Determine the (X, Y) coordinate at the center of the cell enclosing the given text.  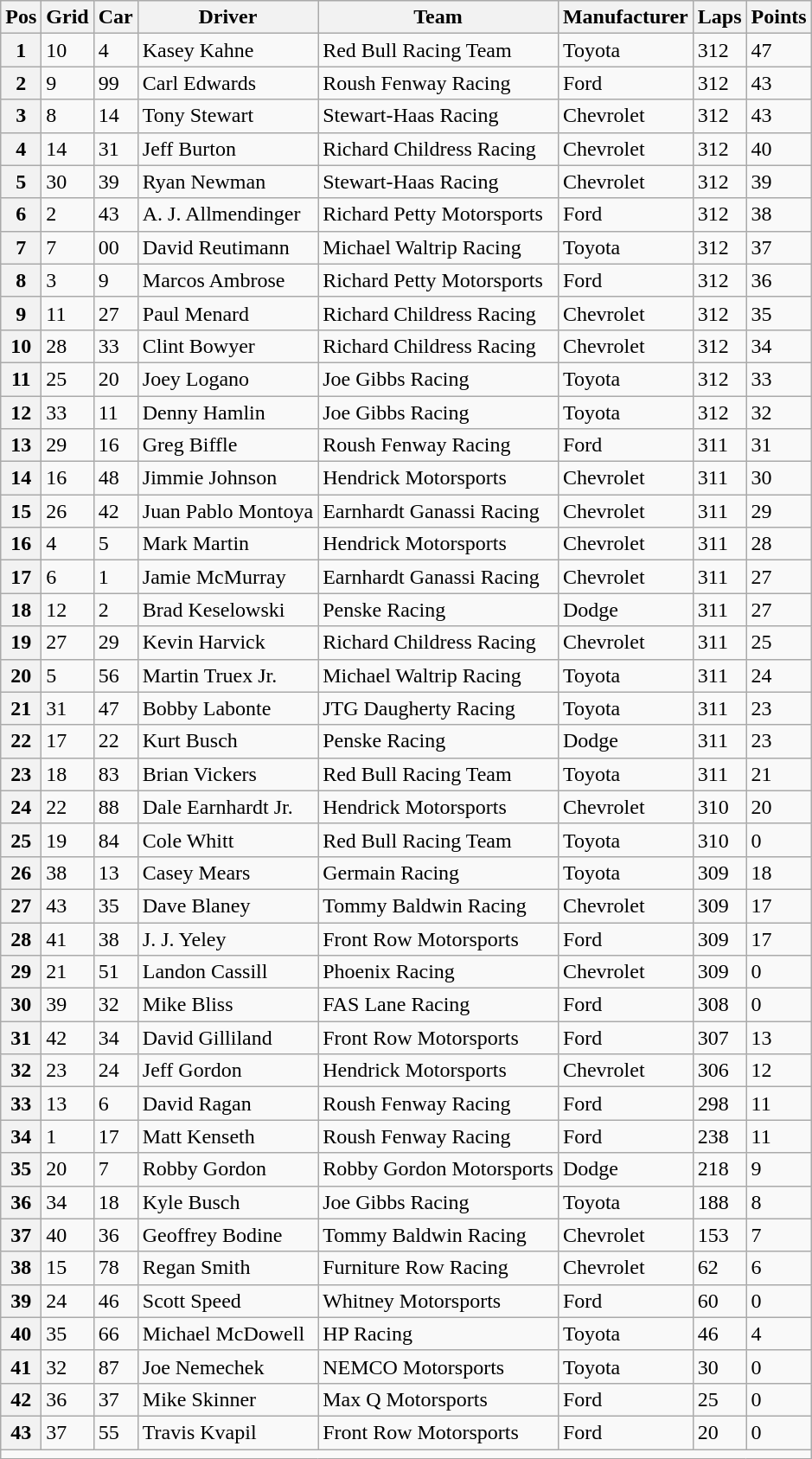
48 (116, 478)
Dale Earnhardt Jr. (227, 807)
Geoffrey Bodine (227, 1235)
Kevin Harvick (227, 643)
99 (116, 83)
Dave Blaney (227, 905)
Jeff Burton (227, 149)
David Reutimann (227, 247)
Tony Stewart (227, 116)
Cole Whitt (227, 840)
Kyle Busch (227, 1202)
Regan Smith (227, 1268)
Greg Biffle (227, 445)
Kurt Busch (227, 741)
84 (116, 840)
Furniture Row Racing (438, 1268)
Mike Bliss (227, 1005)
298 (719, 1104)
Whitney Motorsports (438, 1301)
Kasey Kahne (227, 50)
218 (719, 1169)
66 (116, 1334)
Driver (227, 17)
Juan Pablo Montoya (227, 511)
Jimmie Johnson (227, 478)
HP Racing (438, 1334)
Casey Mears (227, 873)
Bobby Labonte (227, 708)
Paul Menard (227, 313)
Mark Martin (227, 544)
62 (719, 1268)
Brad Keselowski (227, 610)
Robby Gordon Motorsports (438, 1169)
87 (116, 1366)
Jamie McMurray (227, 577)
238 (719, 1136)
Brian Vickers (227, 774)
Robby Gordon (227, 1169)
Team (438, 17)
Landon Cassill (227, 972)
Carl Edwards (227, 83)
Phoenix Racing (438, 972)
Laps (719, 17)
Pos (21, 17)
Grid (67, 17)
307 (719, 1038)
Car (116, 17)
55 (116, 1432)
Max Q Motorsports (438, 1399)
Points (778, 17)
60 (719, 1301)
Germain Racing (438, 873)
Jeff Gordon (227, 1071)
78 (116, 1268)
David Gilliland (227, 1038)
Mike Skinner (227, 1399)
Clint Bowyer (227, 346)
J. J. Yeley (227, 938)
00 (116, 247)
88 (116, 807)
188 (719, 1202)
David Ragan (227, 1104)
56 (116, 675)
308 (719, 1005)
Ryan Newman (227, 182)
Joey Logano (227, 379)
Travis Kvapil (227, 1432)
NEMCO Motorsports (438, 1366)
Denny Hamlin (227, 413)
Marcos Ambrose (227, 280)
51 (116, 972)
83 (116, 774)
153 (719, 1235)
Manufacturer (625, 17)
306 (719, 1071)
Martin Truex Jr. (227, 675)
Matt Kenseth (227, 1136)
Scott Speed (227, 1301)
A. J. Allmendinger (227, 214)
JTG Daugherty Racing (438, 708)
FAS Lane Racing (438, 1005)
Michael McDowell (227, 1334)
Joe Nemechek (227, 1366)
